Identify which cell holds the provided text, then report its (X, Y) central coordinate. 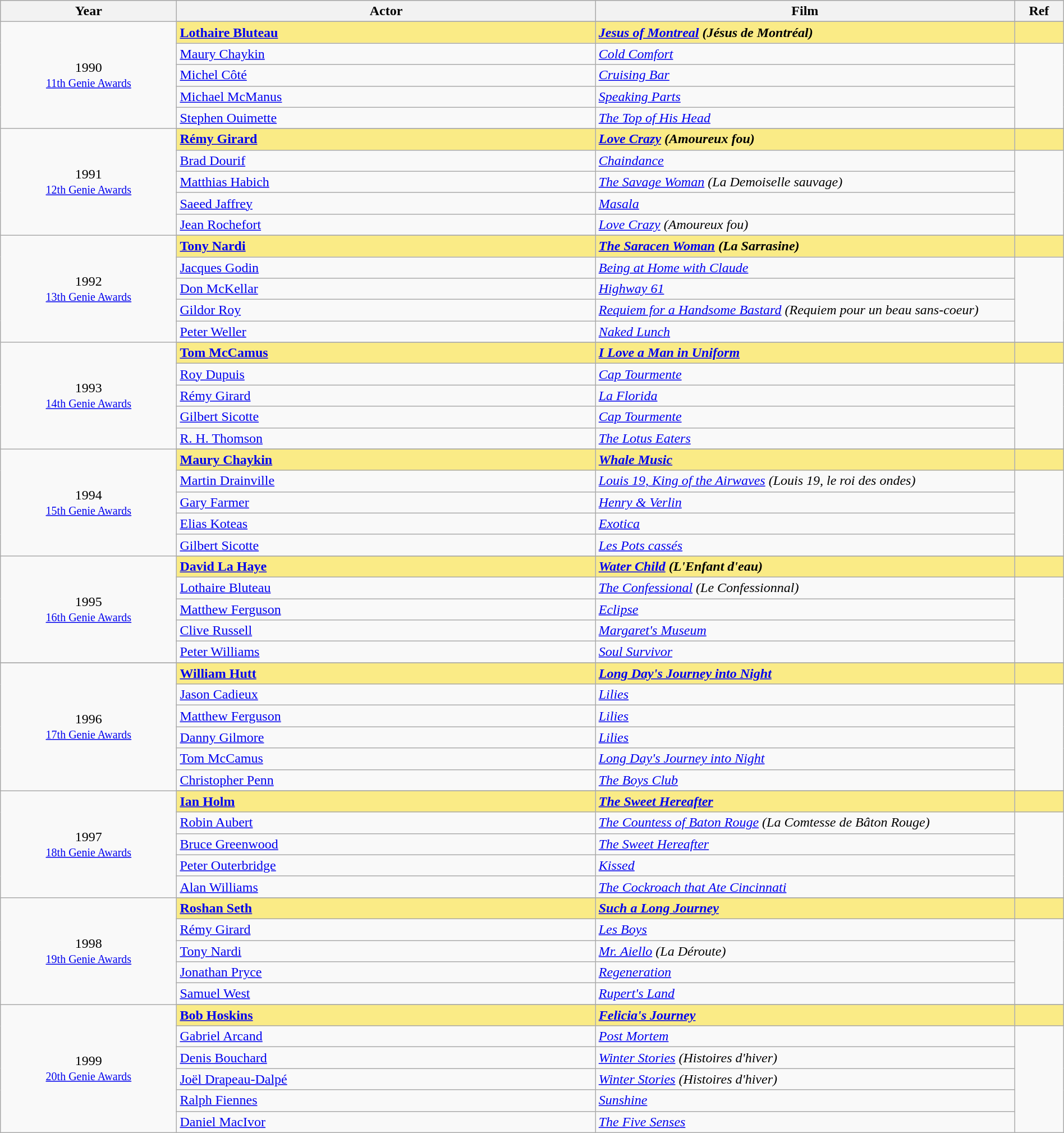
Roshan Seth (386, 908)
Whale Music (805, 460)
Ralph Fiennes (386, 1100)
Water Child (L'Enfant d'eau) (805, 566)
The Cockroach that Ate Cincinnati (805, 887)
Felicia's Journey (805, 1015)
R. H. Thomson (386, 438)
Year (89, 11)
Gabriel Arcand (386, 1036)
Stephen Ouimette (386, 118)
Soul Survivor (805, 652)
Sunshine (805, 1100)
Jason Cadieux (386, 695)
Exotica (805, 524)
Peter Williams (386, 652)
Masala (805, 203)
Elias Koteas (386, 524)
The Top of His Head (805, 118)
Kissed (805, 865)
Michael McManus (386, 97)
Ian Holm (386, 801)
Chaindance (805, 160)
1990 11th Genie Awards (89, 75)
Les Boys (805, 929)
Cruising Bar (805, 75)
Les Pots cassés (805, 545)
Peter Outerbridge (386, 865)
Jonathan Pryce (386, 973)
Jesus of Montreal (Jésus de Montréal) (805, 33)
Mr. Aiello (La Déroute) (805, 951)
1994 15th Genie Awards (89, 502)
Alan Williams (386, 887)
1991 12th Genie Awards (89, 182)
Saeed Jaffrey (386, 203)
Actor (386, 11)
Samuel West (386, 994)
Gary Farmer (386, 502)
Ref (1039, 11)
Post Mortem (805, 1036)
Jacques Godin (386, 268)
Clive Russell (386, 631)
Gildor Roy (386, 310)
1999 20th Genie Awards (89, 1068)
The Lotus Eaters (805, 438)
The Countess of Baton Rouge (La Comtesse de Bâton Rouge) (805, 823)
I Love a Man in Uniform (805, 353)
Naked Lunch (805, 332)
Peter Weller (386, 332)
Margaret's Museum (805, 631)
Christopher Penn (386, 780)
1993 14th Genie Awards (89, 396)
Bruce Greenwood (386, 844)
Regeneration (805, 973)
Louis 19, King of the Airwaves (Louis 19, le roi des ondes) (805, 481)
Such a Long Journey (805, 908)
Roy Dupuis (386, 374)
Michel Côté (386, 75)
The Saracen Woman (La Sarrasine) (805, 246)
1992 13th Genie Awards (89, 288)
1995 16th Genie Awards (89, 609)
1996 17th Genie Awards (89, 727)
1998 19th Genie Awards (89, 951)
Eclipse (805, 609)
Rupert's Land (805, 994)
Robin Aubert (386, 823)
The Five Senses (805, 1122)
Henry & Verlin (805, 502)
Bob Hoskins (386, 1015)
Martin Drainville (386, 481)
Danny Gilmore (386, 737)
Film (805, 11)
Cold Comfort (805, 54)
David La Haye (386, 566)
Joël Drapeau-Dalpé (386, 1079)
Jean Rochefort (386, 224)
Highway 61 (805, 289)
Don McKellar (386, 289)
Matthias Habich (386, 182)
1997 18th Genie Awards (89, 844)
William Hutt (386, 673)
Denis Bouchard (386, 1058)
Daniel MacIvor (386, 1122)
Requiem for a Handsome Bastard (Requiem pour un beau sans-coeur) (805, 310)
Brad Dourif (386, 160)
Being at Home with Claude (805, 268)
The Savage Woman (La Demoiselle sauvage) (805, 182)
The Boys Club (805, 780)
Speaking Parts (805, 97)
The Confessional (Le Confessionnal) (805, 588)
La Florida (805, 396)
